For the text-containing cell, return its midpoint in [x, y] coordinate format. 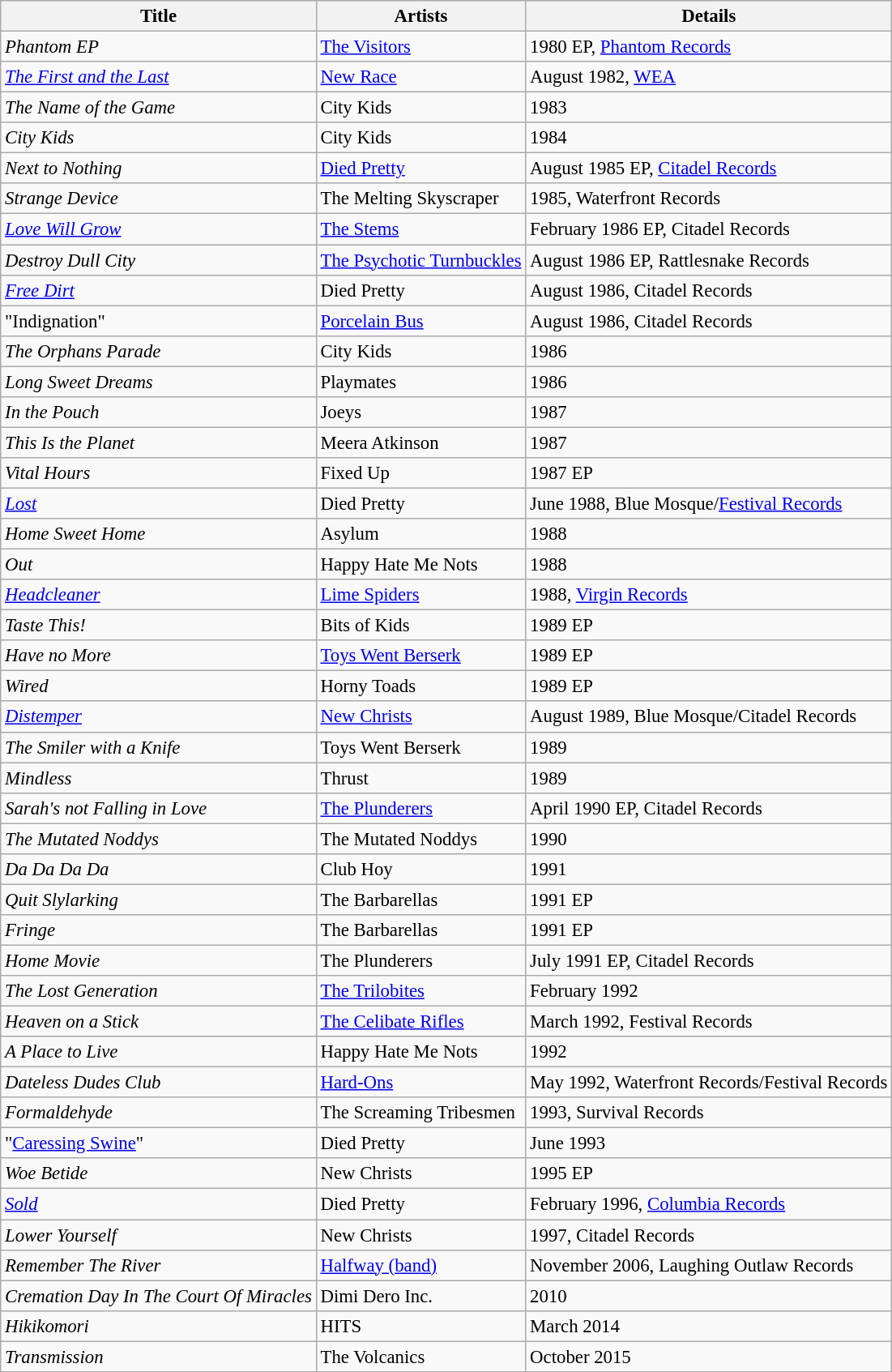
August 1986 EP, Rattlesnake Records [709, 260]
Lower Yourself [159, 1235]
Hikikomori [159, 1326]
Have no More [159, 656]
Transmission [159, 1357]
April 1990 EP, Citadel Records [709, 808]
August 1985 EP, Citadel Records [709, 169]
June 1993 [709, 1143]
1995 EP [709, 1174]
Remember The River [159, 1265]
Thrust [421, 778]
In the Pouch [159, 412]
March 2014 [709, 1326]
Strange Device [159, 199]
Porcelain Bus [421, 321]
Cremation Day In The Court Of Miracles [159, 1296]
This Is the Planet [159, 442]
A Place to Live [159, 1052]
The Lost Generation [159, 991]
Hard-Ons [421, 1083]
Fixed Up [421, 473]
Distemper [159, 717]
Vital Hours [159, 473]
February 1996, Columbia Records [709, 1204]
The Smiler with a Knife [159, 747]
June 1988, Blue Mosque/Festival Records [709, 503]
Horny Toads [421, 686]
1990 [709, 839]
The Celibate Rifles [421, 1022]
Taste This! [159, 626]
HITS [421, 1326]
"Indignation" [159, 321]
1984 [709, 138]
Halfway (band) [421, 1265]
Dimi Dero Inc. [421, 1296]
1992 [709, 1052]
1993, Survival Records [709, 1113]
1997, Citadel Records [709, 1235]
Da Da Da Da [159, 870]
Lost [159, 503]
Headcleaner [159, 595]
February 1986 EP, Citadel Records [709, 229]
The Trilobites [421, 991]
Dateless Dudes Club [159, 1083]
February 1992 [709, 991]
2010 [709, 1296]
Meera Atkinson [421, 442]
August 1982, WEA [709, 77]
Sold [159, 1204]
Home Sweet Home [159, 534]
Love Will Grow [159, 229]
Playmates [421, 382]
August 1989, Blue Mosque/Citadel Records [709, 717]
Heaven on a Stick [159, 1022]
Destroy Dull City [159, 260]
Phantom EP [159, 47]
Sarah's not Falling in Love [159, 808]
Woe Betide [159, 1174]
The Stems [421, 229]
1985, Waterfront Records [709, 199]
October 2015 [709, 1357]
Club Hoy [421, 870]
The Visitors [421, 47]
November 2006, Laughing Outlaw Records [709, 1265]
1980 EP, Phantom Records [709, 47]
The Psychotic Turnbuckles [421, 260]
Artists [421, 16]
Free Dirt [159, 290]
The Screaming Tribesmen [421, 1113]
Lime Spiders [421, 595]
The Orphans Parade [159, 351]
New Race [421, 77]
Asylum [421, 534]
Mindless [159, 778]
The Volcanics [421, 1357]
March 1992, Festival Records [709, 1022]
Wired [159, 686]
July 1991 EP, Citadel Records [709, 960]
Next to Nothing [159, 169]
Title [159, 16]
Home Movie [159, 960]
Long Sweet Dreams [159, 382]
Fringe [159, 930]
1987 EP [709, 473]
1988, Virgin Records [709, 595]
Formaldehyde [159, 1113]
1983 [709, 108]
May 1992, Waterfront Records/Festival Records [709, 1083]
Details [709, 16]
The Name of the Game [159, 108]
Joeys [421, 412]
The Melting Skyscraper [421, 199]
"Caressing Swine" [159, 1143]
Bits of Kids [421, 626]
Quit Slylarking [159, 900]
Out [159, 565]
The First and the Last [159, 77]
1991 [709, 870]
